Scan for the cell matching the given text and deliver its [X, Y] coordinate at center. 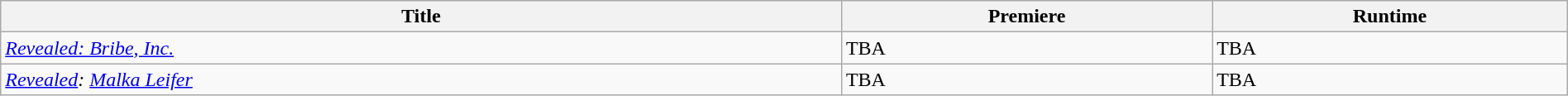
Premiere [1026, 17]
Runtime [1390, 17]
Revealed: Bribe, Inc. [422, 48]
Revealed: Malka Leifer [422, 79]
Title [422, 17]
